Pinpoint the cell where the given text exists, returning its [X, Y] midpoint coordinate. 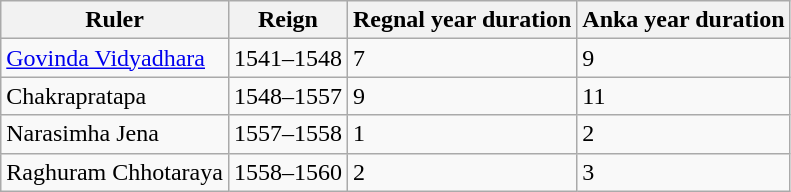
1541–1548 [288, 58]
1557–1558 [288, 134]
1558–1560 [288, 172]
Regnal year duration [462, 20]
Narasimha Jena [115, 134]
7 [462, 58]
11 [684, 96]
Raghuram Chhotaraya [115, 172]
1548–1557 [288, 96]
Ruler [115, 20]
Govinda Vidyadhara [115, 58]
Chakrapratapa [115, 96]
Anka year duration [684, 20]
1 [462, 134]
3 [684, 172]
Reign [288, 20]
